Output the (X, Y) coordinate of the center of the cell containing the given text.  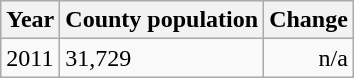
31,729 (162, 58)
2011 (30, 58)
Change (309, 20)
County population (162, 20)
n/a (309, 58)
Year (30, 20)
